For the text-containing cell, return its midpoint in [x, y] coordinate format. 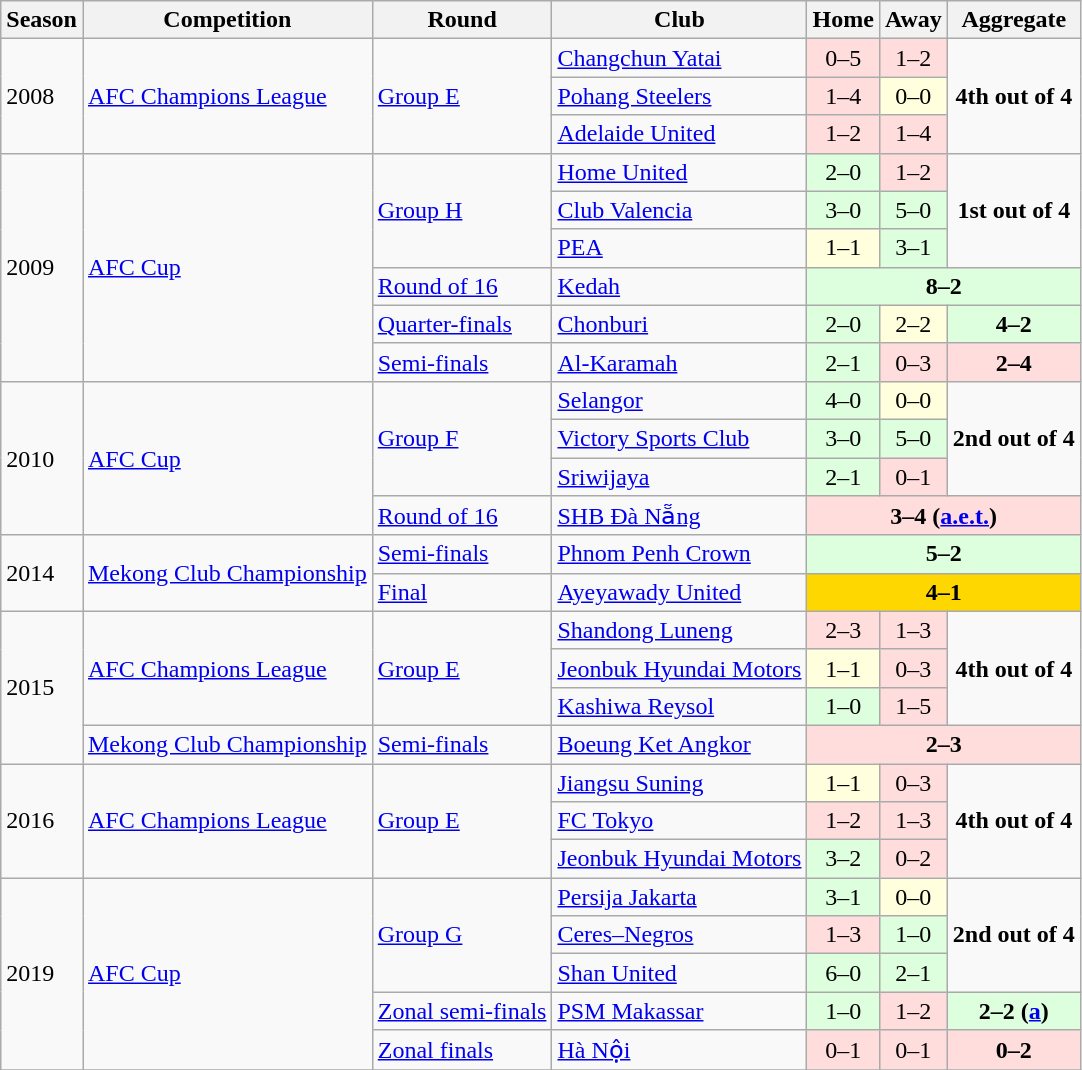
2019 [42, 974]
Kashiwa Reysol [680, 706]
2015 [42, 687]
Round [462, 20]
4–1 [944, 592]
Phnom Penh Crown [680, 554]
Boeung Ket Angkor [680, 744]
Ayeyawady United [680, 592]
5–2 [944, 554]
4–0 [843, 400]
PSM Makassar [680, 1011]
PEA [680, 248]
Zonal finals [462, 1050]
Kedah [680, 286]
Quarter-finals [462, 324]
6–0 [843, 973]
2016 [42, 821]
Chonburi [680, 324]
Zonal semi-finals [462, 1011]
Aggregate [1014, 20]
Club Valencia [680, 210]
Home United [680, 172]
3–2 [843, 859]
Season [42, 20]
Sriwijaya [680, 477]
1st out of 4 [1014, 210]
Shan United [680, 973]
2014 [42, 573]
2–2 [913, 324]
Club [680, 20]
Away [913, 20]
Competition [227, 20]
Ceres–Negros [680, 935]
Shandong Luneng [680, 630]
Selangor [680, 400]
2010 [42, 458]
Changchun Yatai [680, 58]
2–2 (a) [1014, 1011]
Persija Jakarta [680, 897]
Group H [462, 210]
FC Tokyo [680, 821]
Adelaide United [680, 134]
4–2 [1014, 324]
1–5 [913, 706]
2009 [42, 267]
2008 [42, 96]
8–2 [944, 286]
Group G [462, 935]
Final [462, 592]
Group F [462, 438]
SHB Đà Nẵng [680, 516]
Pohang Steelers [680, 96]
Home [843, 20]
3–4 (a.e.t.) [944, 516]
2–4 [1014, 362]
Victory Sports Club [680, 438]
Hà Nội [680, 1050]
Jiangsu Suning [680, 783]
0–5 [843, 58]
Al-Karamah [680, 362]
